From the cell containing the given text, extract its center point as (x, y) coordinate. 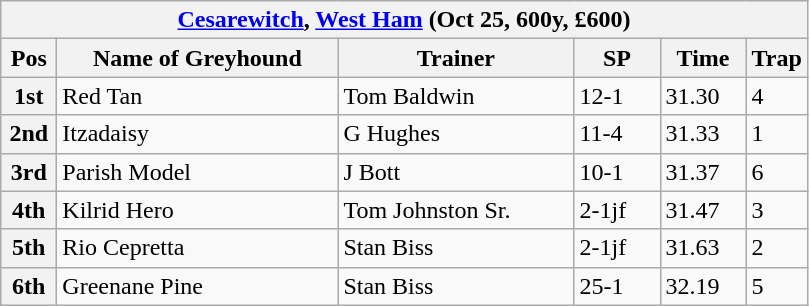
Trainer (456, 58)
31.63 (703, 248)
Pos (29, 58)
Time (703, 58)
Rio Cepretta (198, 248)
Greenane Pine (198, 286)
4th (29, 210)
Trap (776, 58)
11-4 (617, 134)
25-1 (617, 286)
Cesarewitch, West Ham (Oct 25, 600y, £600) (404, 20)
5 (776, 286)
Itzadaisy (198, 134)
G Hughes (456, 134)
2nd (29, 134)
J Bott (456, 172)
5th (29, 248)
31.47 (703, 210)
Parish Model (198, 172)
Red Tan (198, 96)
1st (29, 96)
Tom Baldwin (456, 96)
31.37 (703, 172)
Tom Johnston Sr. (456, 210)
10-1 (617, 172)
SP (617, 58)
Kilrid Hero (198, 210)
32.19 (703, 286)
31.30 (703, 96)
6th (29, 286)
3 (776, 210)
Name of Greyhound (198, 58)
12-1 (617, 96)
2 (776, 248)
4 (776, 96)
6 (776, 172)
3rd (29, 172)
1 (776, 134)
31.33 (703, 134)
